Pinpoint the cell where the given text exists, returning its [x, y] midpoint coordinate. 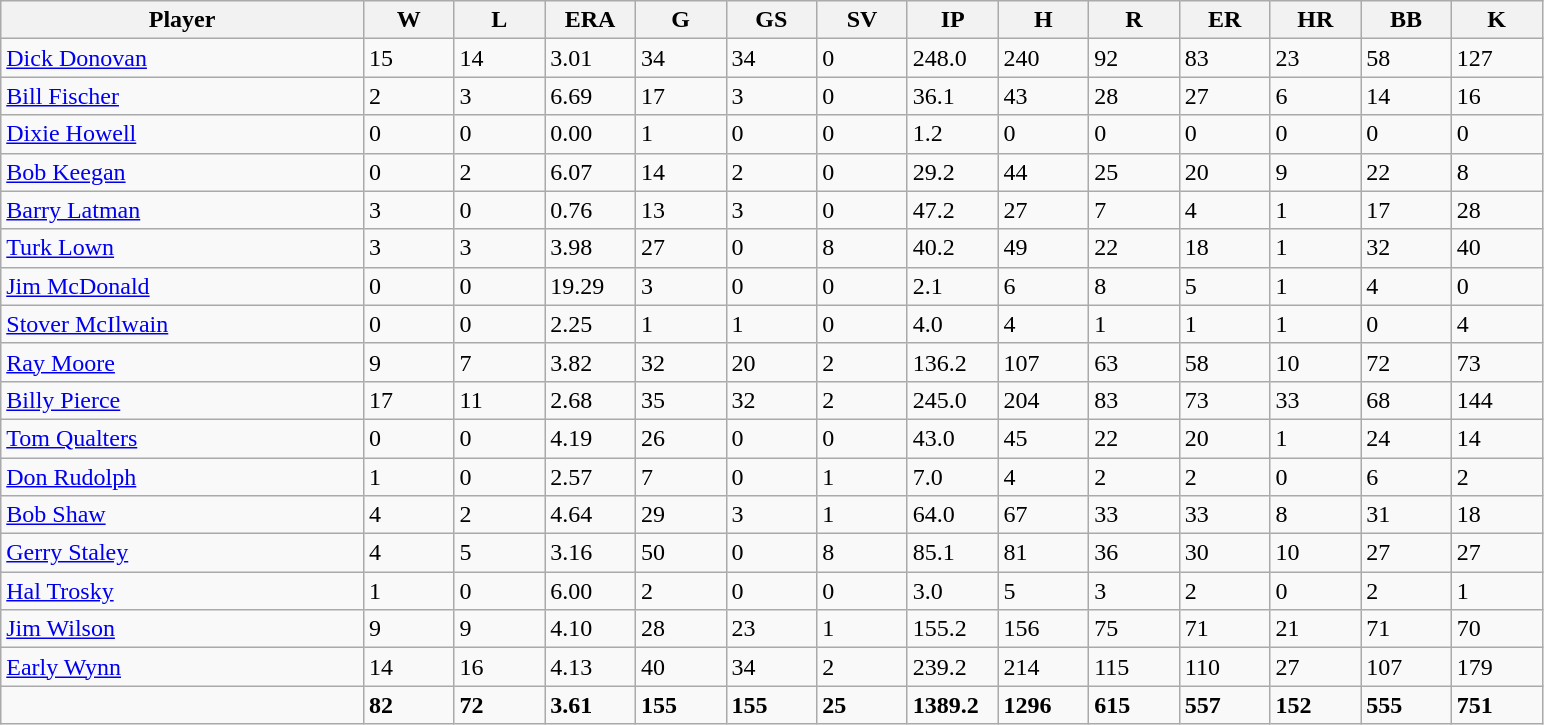
21 [1316, 629]
50 [680, 553]
43 [1044, 96]
75 [1134, 629]
204 [1044, 400]
Tom Qualters [182, 438]
2.25 [590, 324]
H [1044, 20]
36.1 [952, 96]
45 [1044, 438]
Gerry Staley [182, 553]
35 [680, 400]
239.2 [952, 667]
67 [1044, 515]
4.0 [952, 324]
Ray Moore [182, 362]
Bill Fischer [182, 96]
555 [1406, 705]
1389.2 [952, 705]
29.2 [952, 172]
W [408, 20]
0.00 [590, 134]
155.2 [952, 629]
136.2 [952, 362]
G [680, 20]
Player [182, 20]
HR [1316, 20]
Bob Shaw [182, 515]
68 [1406, 400]
ER [1224, 20]
29 [680, 515]
44 [1044, 172]
3.82 [590, 362]
Jim McDonald [182, 286]
127 [1496, 58]
152 [1316, 705]
1296 [1044, 705]
SV [862, 20]
214 [1044, 667]
64.0 [952, 515]
0.76 [590, 210]
240 [1044, 58]
24 [1406, 438]
Barry Latman [182, 210]
L [500, 20]
6.69 [590, 96]
Dick Donovan [182, 58]
1.2 [952, 134]
11 [500, 400]
63 [1134, 362]
70 [1496, 629]
GS [772, 20]
82 [408, 705]
4.10 [590, 629]
2.57 [590, 477]
ERA [590, 20]
110 [1224, 667]
156 [1044, 629]
K [1496, 20]
4.19 [590, 438]
115 [1134, 667]
43.0 [952, 438]
245.0 [952, 400]
85.1 [952, 553]
13 [680, 210]
26 [680, 438]
Stover McIlwain [182, 324]
Dixie Howell [182, 134]
4.64 [590, 515]
4.13 [590, 667]
144 [1496, 400]
49 [1044, 248]
3.16 [590, 553]
BB [1406, 20]
557 [1224, 705]
3.61 [590, 705]
Bob Keegan [182, 172]
Don Rudolph [182, 477]
36 [1134, 553]
615 [1134, 705]
3.98 [590, 248]
15 [408, 58]
2.1 [952, 286]
3.0 [952, 591]
6.00 [590, 591]
IP [952, 20]
Billy Pierce [182, 400]
Early Wynn [182, 667]
Jim Wilson [182, 629]
751 [1496, 705]
3.01 [590, 58]
248.0 [952, 58]
31 [1406, 515]
R [1134, 20]
2.68 [590, 400]
92 [1134, 58]
Turk Lown [182, 248]
40.2 [952, 248]
179 [1496, 667]
6.07 [590, 172]
7.0 [952, 477]
19.29 [590, 286]
81 [1044, 553]
Hal Trosky [182, 591]
30 [1224, 553]
47.2 [952, 210]
